Determine the (x, y) coordinate at the center of the cell enclosing the given text.  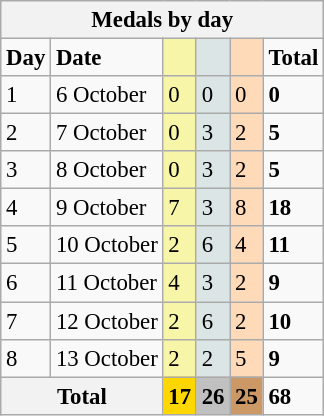
8 October (107, 170)
7 October (107, 133)
26 (212, 396)
Day (26, 58)
1 (26, 95)
68 (293, 396)
11 (293, 245)
12 October (107, 321)
13 October (107, 358)
18 (293, 208)
Medals by day (162, 20)
17 (180, 396)
9 October (107, 208)
25 (246, 396)
10 October (107, 245)
6 October (107, 95)
11 October (107, 283)
10 (293, 321)
Date (107, 58)
